Return [X, Y] of the center of cell containing provided text 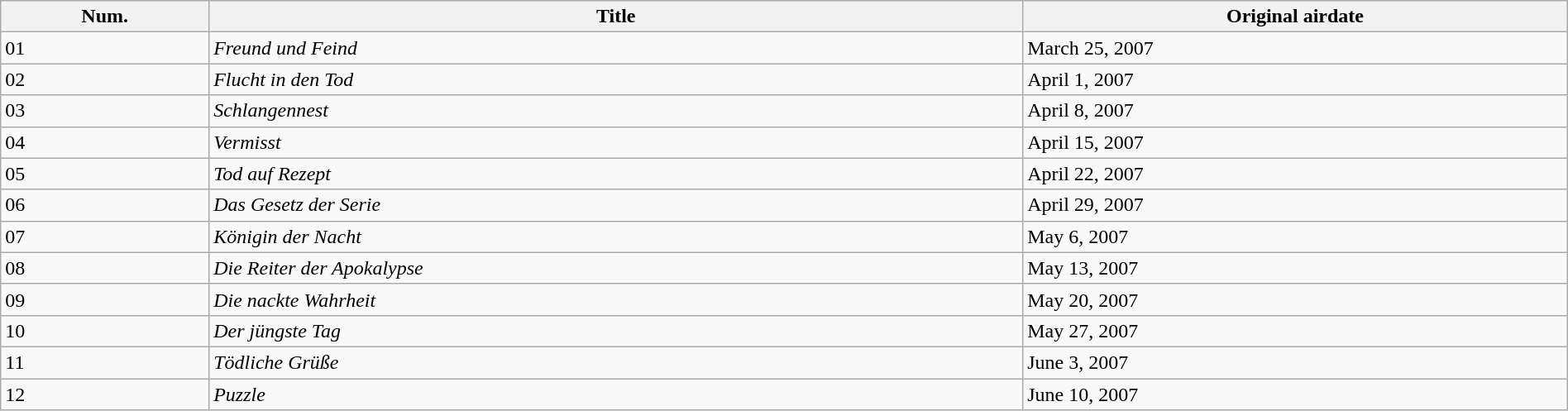
Die Reiter der Apokalypse [616, 268]
09 [105, 299]
Freund und Feind [616, 48]
Puzzle [616, 394]
May 27, 2007 [1295, 331]
March 25, 2007 [1295, 48]
Der jüngste Tag [616, 331]
Schlangennest [616, 111]
06 [105, 205]
June 3, 2007 [1295, 362]
May 20, 2007 [1295, 299]
Das Gesetz der Serie [616, 205]
Flucht in den Tod [616, 79]
May 13, 2007 [1295, 268]
Tod auf Rezept [616, 174]
Königin der Nacht [616, 237]
April 29, 2007 [1295, 205]
April 1, 2007 [1295, 79]
Die nackte Wahrheit [616, 299]
01 [105, 48]
Num. [105, 17]
12 [105, 394]
Title [616, 17]
07 [105, 237]
June 10, 2007 [1295, 394]
May 6, 2007 [1295, 237]
08 [105, 268]
02 [105, 79]
April 8, 2007 [1295, 111]
05 [105, 174]
03 [105, 111]
04 [105, 142]
April 22, 2007 [1295, 174]
April 15, 2007 [1295, 142]
Original airdate [1295, 17]
Vermisst [616, 142]
11 [105, 362]
Tödliche Grüße [616, 362]
10 [105, 331]
